Output the [x, y] coordinate of the center of the cell containing the given text.  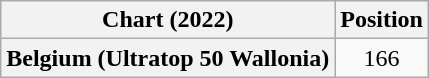
Chart (2022) [168, 20]
166 [382, 58]
Position [382, 20]
Belgium (Ultratop 50 Wallonia) [168, 58]
